Detect which cell encompasses the target text, then output its (x, y) center coordinate. 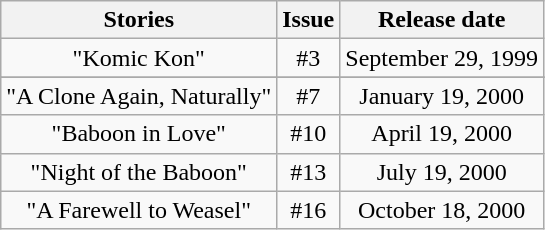
Release date (442, 20)
#7 (308, 96)
Stories (139, 20)
"A Clone Again, Naturally" (139, 96)
October 18, 2000 (442, 210)
September 29, 1999 (442, 58)
#13 (308, 172)
July 19, 2000 (442, 172)
"Komic Kon" (139, 58)
#16 (308, 210)
#10 (308, 134)
"Night of the Baboon" (139, 172)
January 19, 2000 (442, 96)
"Baboon in Love" (139, 134)
#3 (308, 58)
April 19, 2000 (442, 134)
"A Farewell to Weasel" (139, 210)
Issue (308, 20)
